Output the (x, y) coordinate of the center of the cell containing the given text.  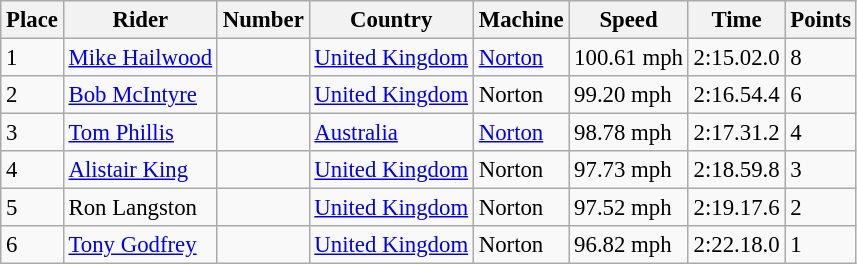
Alistair King (140, 170)
Place (32, 20)
8 (820, 58)
Points (820, 20)
97.52 mph (628, 208)
Time (736, 20)
Bob McIntyre (140, 95)
99.20 mph (628, 95)
Tom Phillis (140, 133)
Mike Hailwood (140, 58)
Rider (140, 20)
2:18.59.8 (736, 170)
98.78 mph (628, 133)
Tony Godfrey (140, 245)
Number (263, 20)
2:22.18.0 (736, 245)
2:16.54.4 (736, 95)
96.82 mph (628, 245)
Ron Langston (140, 208)
97.73 mph (628, 170)
Australia (391, 133)
5 (32, 208)
2:17.31.2 (736, 133)
2:15.02.0 (736, 58)
Speed (628, 20)
2:19.17.6 (736, 208)
Machine (520, 20)
Country (391, 20)
100.61 mph (628, 58)
